Scan for the cell matching the given text and deliver its [X, Y] coordinate at center. 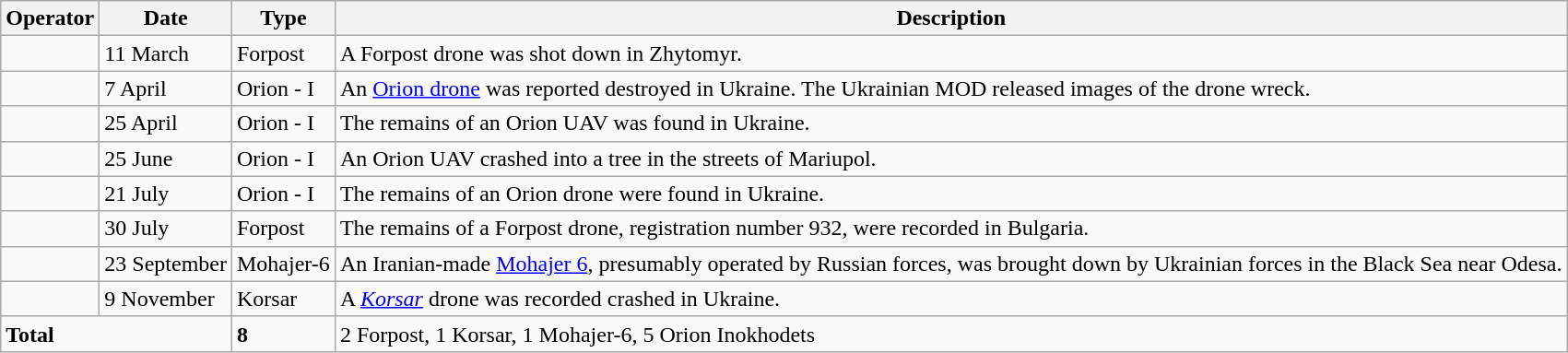
25 June [166, 159]
23 September [166, 264]
An Iranian-made Mohajer 6, presumably operated by Russian forces, was brought down by Ukrainian forces in the Black Sea near Odesa. [951, 264]
Description [951, 18]
Total [116, 334]
25 April [166, 124]
Korsar [283, 299]
A Korsar drone was recorded crashed in Ukraine. [951, 299]
11 March [166, 53]
The remains of an Orion UAV was found in Ukraine. [951, 124]
8 [283, 334]
21 July [166, 194]
Operator [50, 18]
An Orion drone was reported destroyed in Ukraine. The Ukrainian MOD released images of the drone wreck. [951, 88]
Date [166, 18]
The remains of a Forpost drone, registration number 932, were recorded in Bulgaria. [951, 229]
7 April [166, 88]
9 November [166, 299]
30 July [166, 229]
2 Forpost, 1 Korsar, 1 Mohajer-6, 5 Orion Inokhodets [951, 334]
An Orion UAV crashed into a tree in the streets of Mariupol. [951, 159]
Mohajer-6 [283, 264]
Type [283, 18]
The remains of an Orion drone were found in Ukraine. [951, 194]
A Forpost drone was shot down in Zhytomyr. [951, 53]
